Scan for the cell matching the given text and deliver its (x, y) coordinate at center. 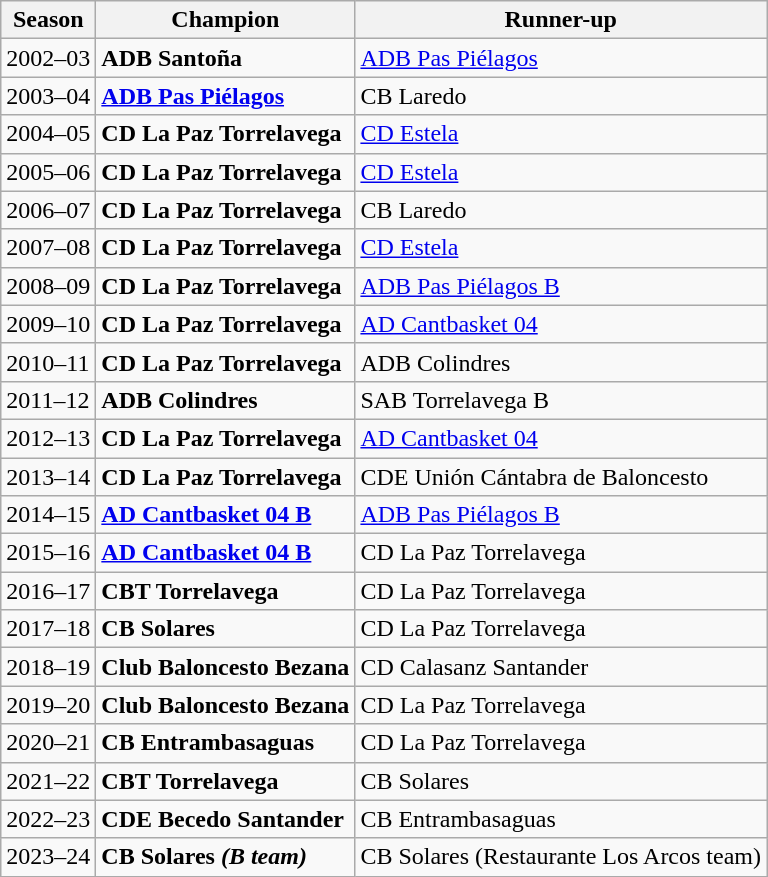
Champion (226, 20)
2005–06 (48, 172)
2023–24 (48, 857)
2022–23 (48, 819)
CD Calasanz Santander (561, 667)
2014–15 (48, 515)
2019–20 (48, 705)
CB Solares (B team) (226, 857)
CB Solares (Restaurante Los Arcos team) (561, 857)
2015–16 (48, 553)
2002–03 (48, 58)
2003–04 (48, 96)
2017–18 (48, 629)
Runner-up (561, 20)
2009–10 (48, 324)
2020–21 (48, 743)
CDE Becedo Santander (226, 819)
SAB Torrelavega B (561, 400)
Season (48, 20)
2021–22 (48, 781)
ADB Santoña (226, 58)
2011–12 (48, 400)
2013–14 (48, 477)
2006–07 (48, 210)
2004–05 (48, 134)
2012–13 (48, 438)
2007–08 (48, 248)
CDE Unión Cántabra de Baloncesto (561, 477)
2010–11 (48, 362)
2018–19 (48, 667)
2008–09 (48, 286)
2016–17 (48, 591)
